Detect which cell encompasses the target text, then output its [X, Y] center coordinate. 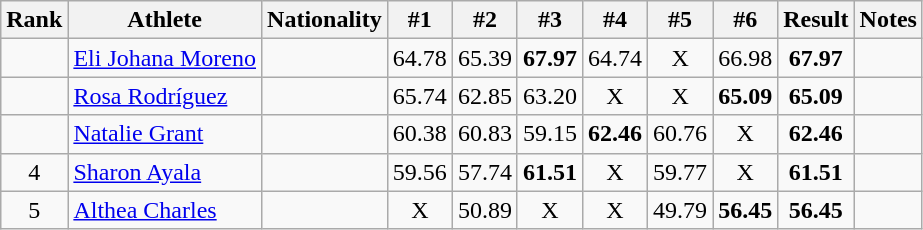
64.78 [420, 58]
Rank [34, 20]
Natalie Grant [165, 134]
#6 [746, 20]
60.76 [680, 134]
5 [34, 210]
Eli Johana Moreno [165, 58]
Notes [888, 20]
60.38 [420, 134]
64.74 [614, 58]
50.89 [484, 210]
63.20 [550, 96]
#5 [680, 20]
65.39 [484, 58]
Sharon Ayala [165, 172]
Rosa Rodríguez [165, 96]
49.79 [680, 210]
#4 [614, 20]
Athlete [165, 20]
Nationality [325, 20]
59.77 [680, 172]
59.15 [550, 134]
#3 [550, 20]
66.98 [746, 58]
#1 [420, 20]
65.74 [420, 96]
59.56 [420, 172]
60.83 [484, 134]
Result [816, 20]
62.85 [484, 96]
#2 [484, 20]
57.74 [484, 172]
Althea Charles [165, 210]
4 [34, 172]
